Find where the given text appears and provide that cell's center as (x, y) coordinate. 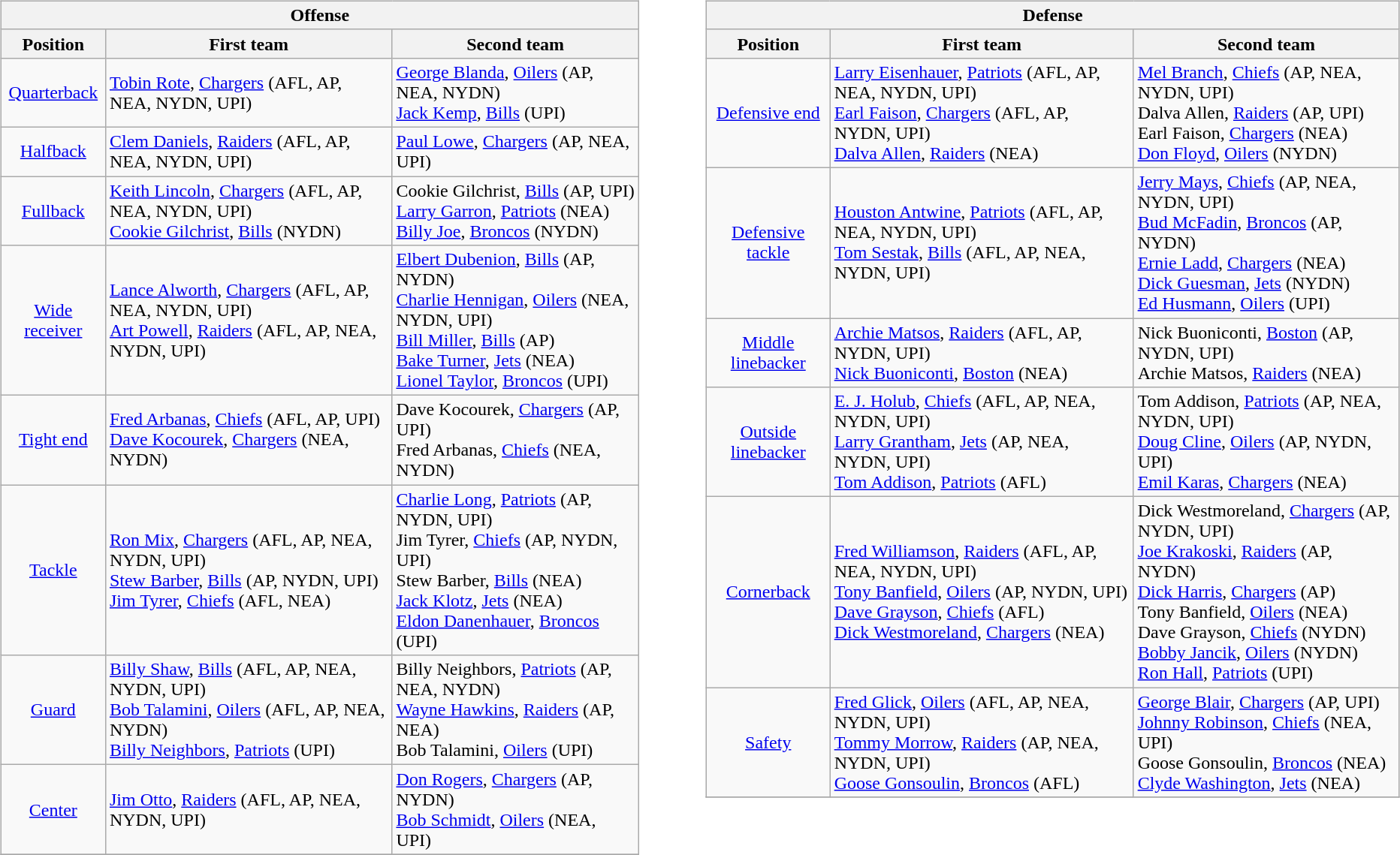
Defense (1052, 15)
Cornerback (768, 592)
Paul Lowe, Chargers (AP, NEA, UPI) (515, 152)
Defensive end (768, 113)
Larry Eisenhauer, Patriots (AFL, AP, NEA, NYDN, UPI) Earl Faison, Chargers (AFL, AP, NYDN, UPI) Dalva Allen, Raiders (NEA) (982, 113)
Keith Lincoln, Chargers (AFL, AP, NEA, NYDN, UPI) Cookie Gilchrist, Bills (NYDN) (248, 210)
Wide receiver (53, 321)
Don Rogers, Chargers (AP, NYDN) Bob Schmidt, Oilers (NEA, UPI) (515, 809)
Tackle (53, 571)
Offense (320, 15)
Houston Antwine, Patriots (AFL, AP, NEA, NYDN, UPI) Tom Sestak, Bills (AFL, AP, NEA, NYDN, UPI) (982, 242)
Jerry Mays, Chiefs (AP, NEA, NYDN, UPI) Bud McFadin, Broncos (AP, NYDN) Ernie Ladd, Chargers (NEA) Dick Guesman, Jets (NYDN) Ed Husmann, Oilers (UPI) (1266, 242)
Halfback (53, 152)
Quarterback (53, 92)
Tight end (53, 440)
Tom Addison, Patriots (AP, NEA, NYDN, UPI) Doug Cline, Oilers (AP, NYDN, UPI) Emil Karas, Chargers (NEA) (1266, 442)
Lance Alworth, Chargers (AFL, AP, NEA, NYDN, UPI) Art Powell, Raiders (AFL, AP, NEA, NYDN, UPI) (248, 321)
Nick Buoniconti, Boston (AP, NYDN, UPI) Archie Matsos, Raiders (NEA) (1266, 353)
Billy Neighbors, Patriots (AP, NEA, NYDN) Wayne Hawkins, Raiders (AP, NEA) Bob Talamini, Oilers (UPI) (515, 710)
Jim Otto, Raiders (AFL, AP, NEA, NYDN, UPI) (248, 809)
Fred Glick, Oilers (AFL, AP, NEA, NYDN, UPI) Tommy Morrow, Raiders (AP, NEA, NYDN, UPI) Goose Gonsoulin, Broncos (AFL) (982, 742)
Tobin Rote, Chargers (AFL, AP, NEA, NYDN, UPI) (248, 92)
Ron Mix, Chargers (AFL, AP, NEA, NYDN, UPI) Stew Barber, Bills (AP, NYDN, UPI) Jim Tyrer, Chiefs (AFL, NEA) (248, 571)
Safety (768, 742)
Fred Arbanas, Chiefs (AFL, AP, UPI) Dave Kocourek, Chargers (NEA, NYDN) (248, 440)
Center (53, 809)
Fred Williamson, Raiders (AFL, AP, NEA, NYDN, UPI) Tony Banfield, Oilers (AP, NYDN, UPI) Dave Grayson, Chiefs (AFL) Dick Westmoreland, Chargers (NEA) (982, 592)
Mel Branch, Chiefs (AP, NEA, NYDN, UPI) Dalva Allen, Raiders (AP, UPI) Earl Faison, Chargers (NEA) Don Floyd, Oilers (NYDN) (1266, 113)
Defensive tackle (768, 242)
George Blanda, Oilers (AP, NEA, NYDN) Jack Kemp, Bills (UPI) (515, 92)
George Blair, Chargers (AP, UPI) Johnny Robinson, Chiefs (NEA, UPI) Goose Gonsoulin, Broncos (NEA) Clyde Washington, Jets (NEA) (1266, 742)
E. J. Holub, Chiefs (AFL, AP, NEA, NYDN, UPI) Larry Grantham, Jets (AP, NEA, NYDN, UPI) Tom Addison, Patriots (AFL) (982, 442)
Fullback (53, 210)
Dave Kocourek, Chargers (AP, UPI) Fred Arbanas, Chiefs (NEA, NYDN) (515, 440)
Billy Shaw, Bills (AFL, AP, NEA, NYDN, UPI) Bob Talamini, Oilers (AFL, AP, NEA, NYDN) Billy Neighbors, Patriots (UPI) (248, 710)
Outside linebacker (768, 442)
Middle linebacker (768, 353)
Cookie Gilchrist, Bills (AP, UPI) Larry Garron, Patriots (NEA) Billy Joe, Broncos (NYDN) (515, 210)
Guard (53, 710)
Clem Daniels, Raiders (AFL, AP, NEA, NYDN, UPI) (248, 152)
Archie Matsos, Raiders (AFL, AP, NYDN, UPI) Nick Buoniconti, Boston (NEA) (982, 353)
